Search for the cell housing the specified text and yield its [x, y] center coordinate. 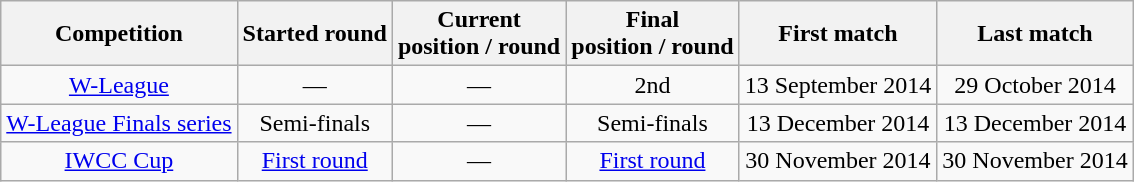
W-League [119, 85]
2nd [652, 85]
Current position / round [478, 34]
Started round [314, 34]
Last match [1035, 34]
First match [838, 34]
Competition [119, 34]
13 September 2014 [838, 85]
Final position / round [652, 34]
IWCC Cup [119, 161]
W-League Finals series [119, 123]
29 October 2014 [1035, 85]
